Find where the given text appears and provide that cell's center as [X, Y] coordinate. 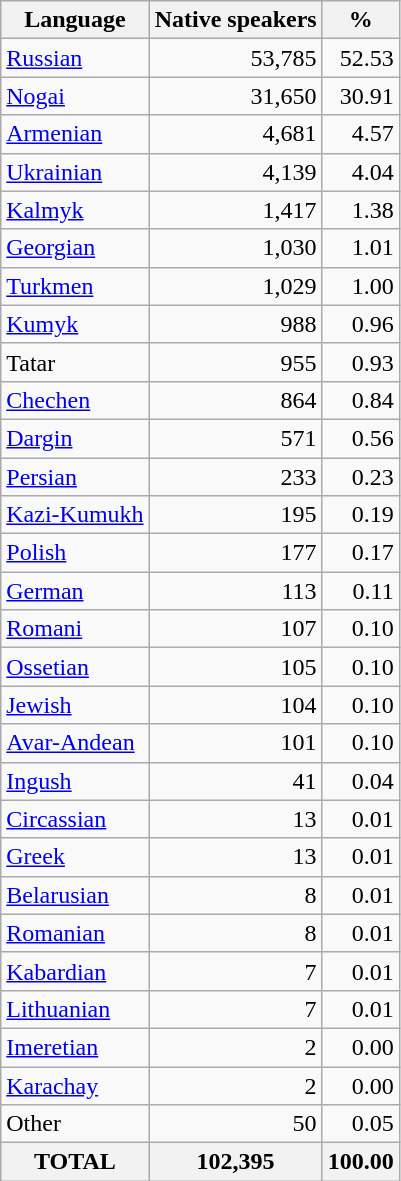
0.04 [360, 781]
4,139 [236, 172]
Romanian [75, 933]
Language [75, 20]
Turkmen [75, 286]
0.96 [360, 324]
864 [236, 400]
233 [236, 477]
1.00 [360, 286]
0.11 [360, 591]
955 [236, 362]
50 [236, 1124]
Lithuanian [75, 1009]
Kalmyk [75, 210]
41 [236, 781]
105 [236, 667]
0.93 [360, 362]
Dargin [75, 438]
113 [236, 591]
0.23 [360, 477]
1.38 [360, 210]
988 [236, 324]
101 [236, 743]
Kumyk [75, 324]
571 [236, 438]
0.56 [360, 438]
Avar-Andean [75, 743]
Greek [75, 857]
4.04 [360, 172]
1,029 [236, 286]
1,030 [236, 248]
Tatar [75, 362]
102,395 [236, 1162]
Other [75, 1124]
104 [236, 705]
Persian [75, 477]
Karachay [75, 1085]
Circassian [75, 819]
195 [236, 515]
Native speakers [236, 20]
Russian [75, 58]
Ingush [75, 781]
Nogai [75, 96]
30.91 [360, 96]
0.84 [360, 400]
52.53 [360, 58]
177 [236, 553]
% [360, 20]
Kabardian [75, 971]
31,650 [236, 96]
1.01 [360, 248]
0.19 [360, 515]
Imeretian [75, 1047]
Georgian [75, 248]
107 [236, 629]
Belarusian [75, 895]
Chechen [75, 400]
Polish [75, 553]
4,681 [236, 134]
53,785 [236, 58]
0.05 [360, 1124]
TOTAL [75, 1162]
Ukrainian [75, 172]
Armenian [75, 134]
4.57 [360, 134]
1,417 [236, 210]
German [75, 591]
100.00 [360, 1162]
Kazi-Kumukh [75, 515]
Romani [75, 629]
Jewish [75, 705]
Ossetian [75, 667]
0.17 [360, 553]
